From the cell containing the given text, extract its center point as [X, Y] coordinate. 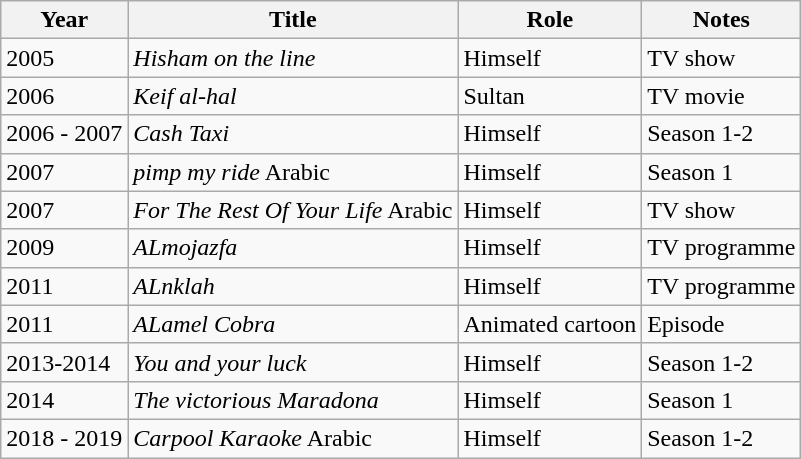
Animated cartoon [550, 324]
pimp my ride Arabic [293, 172]
The victorious Maradona [293, 400]
2013-2014 [64, 362]
ALmojazfa [293, 248]
2006 - 2007 [64, 134]
Hisham on the line [293, 58]
Year [64, 20]
ALamel Cobra [293, 324]
Notes [722, 20]
2006 [64, 96]
Cash Taxi [293, 134]
Episode [722, 324]
2018 - 2019 [64, 438]
Role [550, 20]
TV movie [722, 96]
Carpool Karaoke Arabic [293, 438]
Title [293, 20]
Keif al-hal [293, 96]
ALnklah [293, 286]
You and your luck [293, 362]
2009 [64, 248]
2005 [64, 58]
For The Rest Of Your Life Arabic [293, 210]
Sultan [550, 96]
2014 [64, 400]
